Capture the cell that displays the provided text and extract its (X, Y) central coordinate. 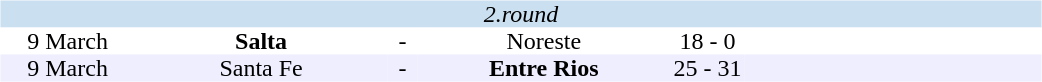
18 - 0 (707, 42)
25 - 31 (707, 68)
Noreste (544, 42)
Santa Fe (262, 68)
2.round (520, 14)
Salta (262, 42)
Entre Rios (544, 68)
